Find where the given text appears and provide that cell's center as (x, y) coordinate. 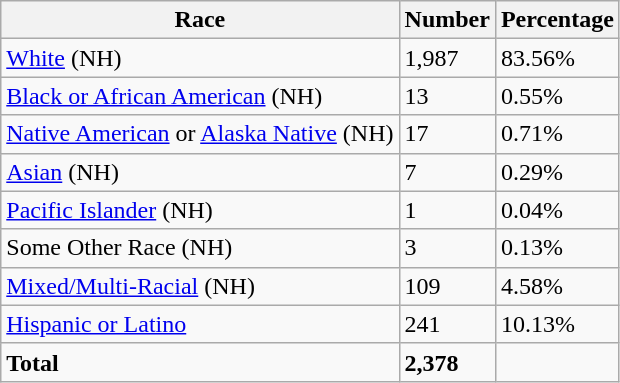
0.13% (557, 248)
0.04% (557, 210)
83.56% (557, 58)
Total (200, 362)
2,378 (447, 362)
17 (447, 134)
4.58% (557, 286)
Asian (NH) (200, 172)
Percentage (557, 20)
7 (447, 172)
Number (447, 20)
1 (447, 210)
Pacific Islander (NH) (200, 210)
10.13% (557, 324)
Mixed/Multi-Racial (NH) (200, 286)
White (NH) (200, 58)
Native American or Alaska Native (NH) (200, 134)
Some Other Race (NH) (200, 248)
0.29% (557, 172)
Black or African American (NH) (200, 96)
Race (200, 20)
13 (447, 96)
3 (447, 248)
241 (447, 324)
109 (447, 286)
Hispanic or Latino (200, 324)
1,987 (447, 58)
0.71% (557, 134)
0.55% (557, 96)
